For the text-containing cell, return its midpoint in (x, y) coordinate format. 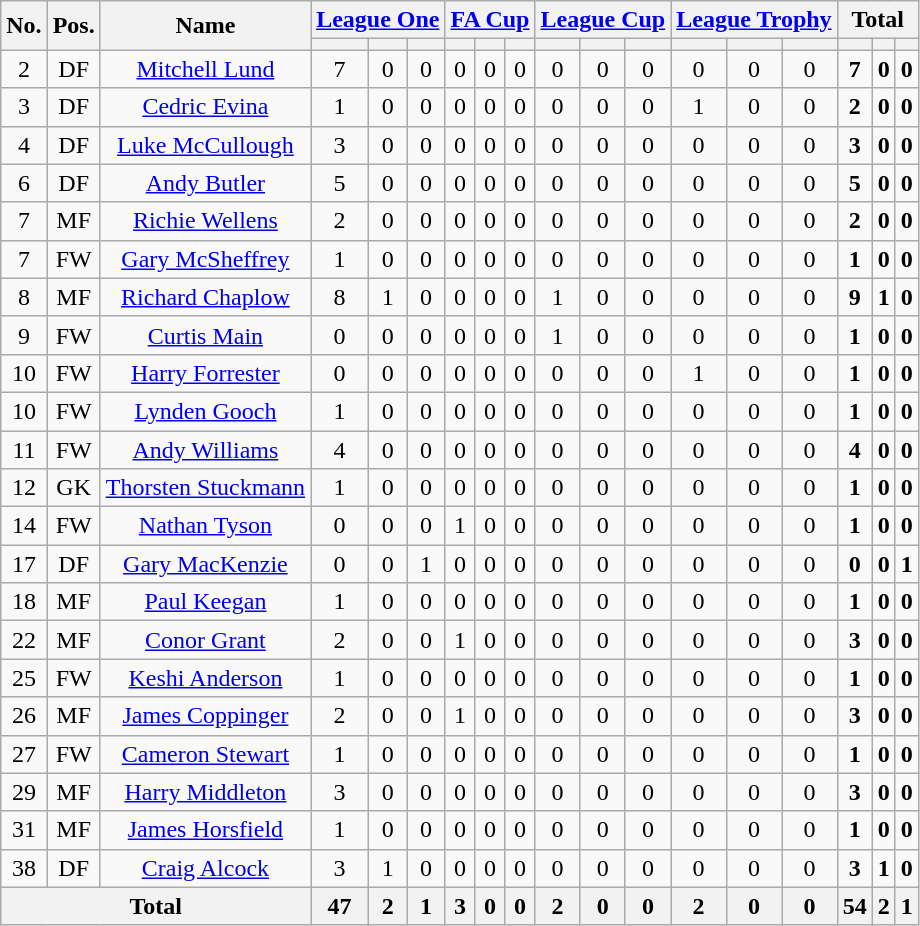
12 (24, 488)
Lynden Gooch (205, 411)
No. (24, 26)
Andy Williams (205, 449)
Pos. (74, 26)
Mitchell Lund (205, 69)
47 (340, 906)
18 (24, 602)
26 (24, 716)
Conor Grant (205, 640)
League One (378, 20)
James Horsfield (205, 830)
25 (24, 678)
Gary McSheffrey (205, 259)
14 (24, 526)
Nathan Tyson (205, 526)
Harry Forrester (205, 373)
27 (24, 754)
James Coppinger (205, 716)
Thorsten Stuckmann (205, 488)
Luke McCullough (205, 145)
17 (24, 564)
Richard Chaplow (205, 297)
Cedric Evina (205, 107)
31 (24, 830)
Paul Keegan (205, 602)
22 (24, 640)
Craig Alcock (205, 868)
Keshi Anderson (205, 678)
Andy Butler (205, 183)
38 (24, 868)
Name (205, 26)
Harry Middleton (205, 792)
Curtis Main (205, 335)
11 (24, 449)
6 (24, 183)
29 (24, 792)
Richie Wellens (205, 221)
Gary MacKenzie (205, 564)
FA Cup (490, 20)
League Cup (603, 20)
League Trophy (754, 20)
54 (854, 906)
GK (74, 488)
Cameron Stewart (205, 754)
